Return the (x, y) coordinate for the center point of the cell that contains the specified text.  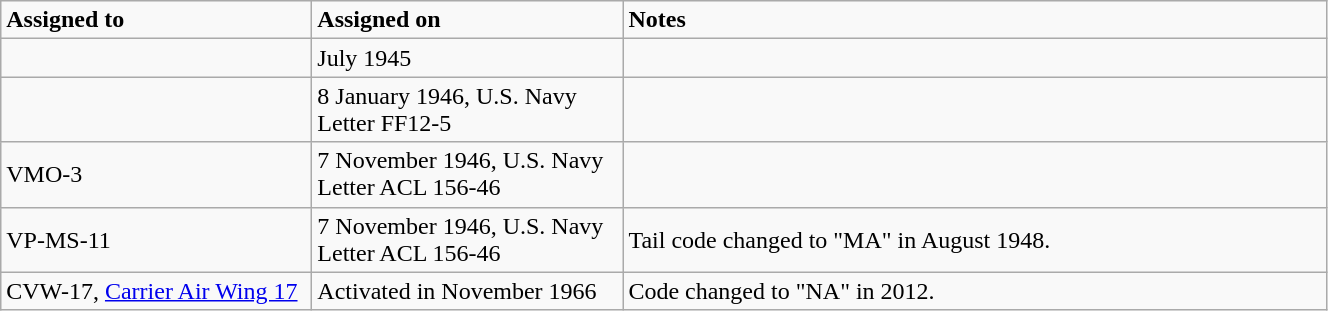
Assigned on (468, 20)
8 January 1946, U.S. Navy Letter FF12-5 (468, 110)
Activated in November 1966 (468, 291)
Code changed to "NA" in 2012. (975, 291)
Notes (975, 20)
Assigned to (156, 20)
VMO-3 (156, 174)
Tail code changed to "MA" in August 1948. (975, 240)
CVW-17, Carrier Air Wing 17 (156, 291)
July 1945 (468, 58)
VP-MS-11 (156, 240)
